Identify which cell holds the provided text, then report its [x, y] central coordinate. 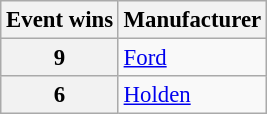
Manufacturer [192, 20]
9 [60, 58]
Ford [192, 58]
Holden [192, 95]
6 [60, 95]
Event wins [60, 20]
